Locate the cell with the specified text and output its [x, y] center coordinate. 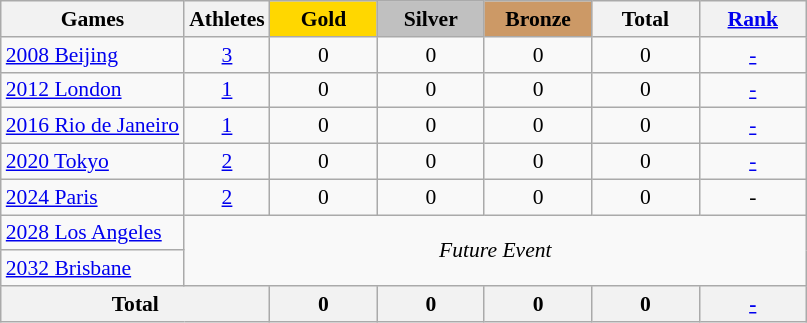
2008 Beijing [92, 55]
Gold [324, 19]
Bronze [538, 19]
2024 Paris [92, 197]
2028 Los Angeles [92, 233]
Silver [430, 19]
2016 Rio de Janeiro [92, 126]
3 [227, 55]
Games [92, 19]
Athletes [227, 19]
2020 Tokyo [92, 162]
2012 London [92, 90]
2032 Brisbane [92, 269]
Rank [752, 19]
Future Event [495, 250]
